Find where the given text appears and provide that cell's center as [X, Y] coordinate. 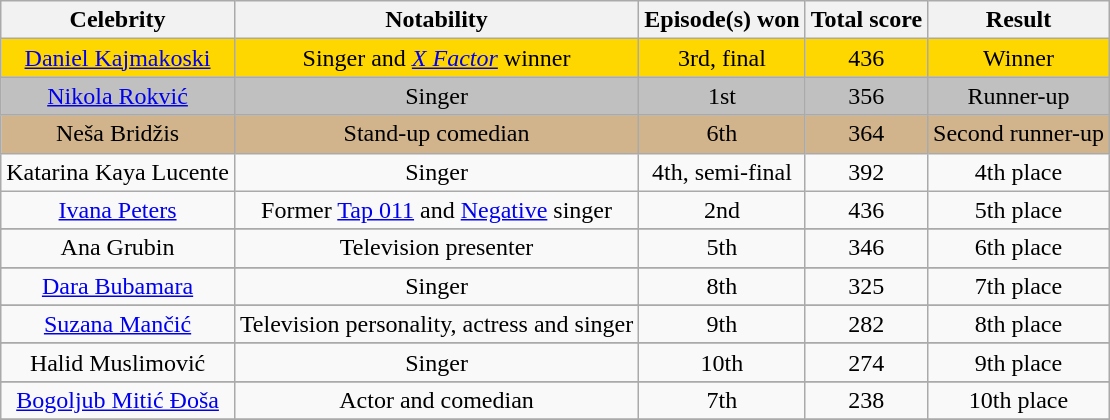
Stand-up comedian [436, 134]
Second runner-up [1019, 134]
Ana Grubin [118, 248]
Katarina Kaya Lucente [118, 172]
Former Tap 011 and Negative singer [436, 210]
7th place [1019, 286]
Singer and X Factor winner [436, 58]
Suzana Mančić [118, 324]
2nd [722, 210]
5th place [1019, 210]
1st [722, 96]
10th place [1019, 400]
8th [722, 286]
5th [722, 248]
274 [866, 362]
Ivana Peters [118, 210]
6th place [1019, 248]
Result [1019, 20]
282 [866, 324]
Total score [866, 20]
346 [866, 248]
7th [722, 400]
Celebrity [118, 20]
10th [722, 362]
8th place [1019, 324]
238 [866, 400]
3rd, final [722, 58]
Bogoljub Mitić Đoša [118, 400]
356 [866, 96]
Runner-up [1019, 96]
392 [866, 172]
364 [866, 134]
Winner [1019, 58]
325 [866, 286]
4th place [1019, 172]
6th [722, 134]
Dara Bubamara [118, 286]
Notability [436, 20]
9th [722, 324]
Television presenter [436, 248]
Halid Muslimović [118, 362]
Nikola Rokvić [118, 96]
9th place [1019, 362]
Television personality, actress and singer [436, 324]
Actor and comedian [436, 400]
Episode(s) won [722, 20]
Daniel Kajmakoski [118, 58]
4th, semi-final [722, 172]
Neša Bridžis [118, 134]
